Identify which cell holds the provided text, then report its (X, Y) central coordinate. 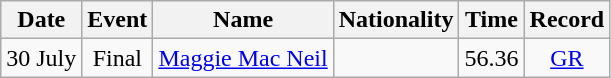
Time (492, 20)
Nationality (396, 20)
56.36 (492, 58)
Name (243, 20)
Record (567, 20)
30 July (42, 58)
Event (118, 20)
Date (42, 20)
Final (118, 58)
GR (567, 58)
Maggie Mac Neil (243, 58)
